Capture the cell that displays the provided text and extract its (x, y) central coordinate. 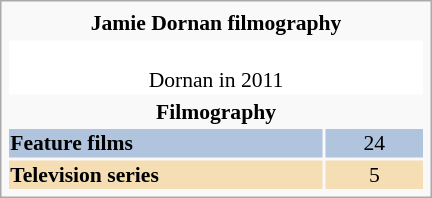
Jamie Dornan filmography (216, 23)
24 (375, 143)
Feature films (166, 143)
5 (375, 174)
Filmography (216, 111)
Dornan in 2011 (216, 67)
Television series (166, 174)
